Search for the cell housing the specified text and yield its (X, Y) center coordinate. 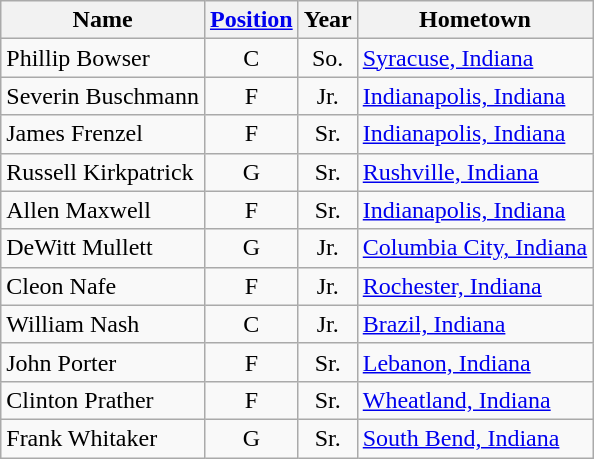
So. (328, 58)
Hometown (474, 20)
Brazil, Indiana (474, 324)
Severin Buschmann (103, 96)
Allen Maxwell (103, 210)
Cleon Nafe (103, 286)
Year (328, 20)
Wheatland, Indiana (474, 400)
DeWitt Mullett (103, 248)
Frank Whitaker (103, 438)
Columbia City, Indiana (474, 248)
Lebanon, Indiana (474, 362)
Name (103, 20)
Phillip Bowser (103, 58)
John Porter (103, 362)
Russell Kirkpatrick (103, 172)
Position (251, 20)
William Nash (103, 324)
Clinton Prather (103, 400)
James Frenzel (103, 134)
Rochester, Indiana (474, 286)
South Bend, Indiana (474, 438)
Rushville, Indiana (474, 172)
Syracuse, Indiana (474, 58)
